Capture the cell that displays the provided text and extract its [X, Y] central coordinate. 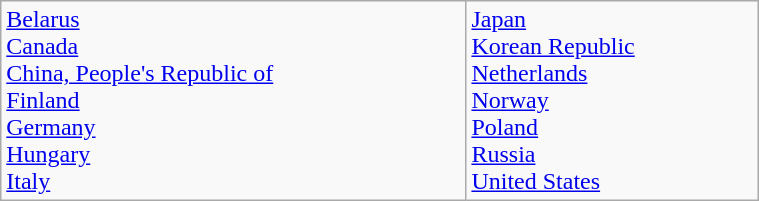
BelarusCanadaChina, People's Republic ofFinlandGermanyHungaryItaly [234, 101]
JapanKorean RepublicNetherlandsNorwayPolandRussiaUnited States [612, 101]
